Capture the cell that displays the provided text and extract its [x, y] central coordinate. 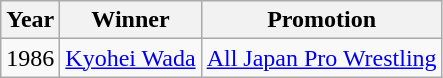
Kyohei Wada [130, 58]
1986 [30, 58]
Winner [130, 20]
Year [30, 20]
Promotion [322, 20]
All Japan Pro Wrestling [322, 58]
